Identify which cell holds the provided text, then report its [X, Y] central coordinate. 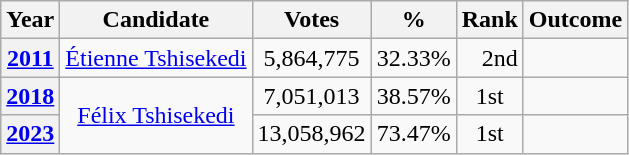
5,864,775 [312, 58]
13,058,962 [312, 134]
Candidate [156, 20]
2018 [30, 96]
Rank [490, 20]
7,051,013 [312, 96]
73.47% [414, 134]
Félix Tshisekedi [156, 115]
38.57% [414, 96]
Étienne Tshisekedi [156, 58]
Votes [312, 20]
2023 [30, 134]
2nd [490, 58]
Outcome [575, 20]
% [414, 20]
2011 [30, 58]
32.33% [414, 58]
Year [30, 20]
